Find where the given text appears and provide that cell's center as (x, y) coordinate. 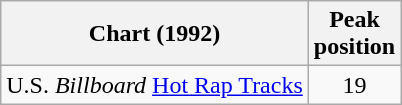
Chart (1992) (155, 34)
Peakposition (354, 34)
U.S. Billboard Hot Rap Tracks (155, 85)
19 (354, 85)
